Find where the given text appears and provide that cell's center as [x, y] coordinate. 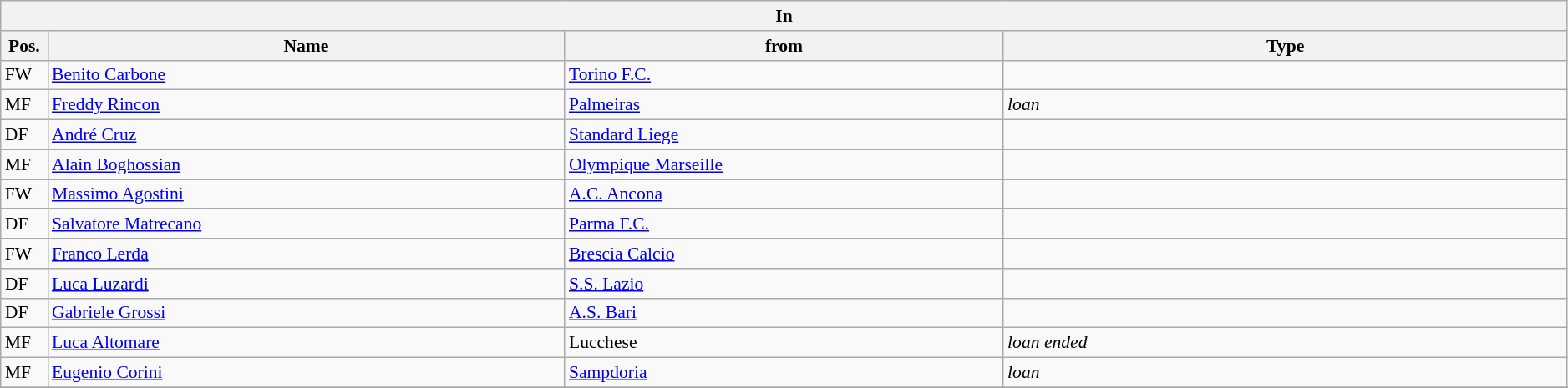
Franco Lerda [306, 254]
Lucchese [784, 343]
Freddy Rincon [306, 105]
Type [1285, 46]
A.S. Bari [784, 313]
André Cruz [306, 135]
Alain Boghossian [306, 164]
from [784, 46]
Massimo Agostini [306, 194]
Torino F.C. [784, 75]
Pos. [24, 46]
Luca Luzardi [306, 284]
Olympique Marseille [784, 164]
A.C. Ancona [784, 194]
Benito Carbone [306, 75]
Sampdoria [784, 373]
Standard Liege [784, 135]
Parma F.C. [784, 224]
Luca Altomare [306, 343]
Eugenio Corini [306, 373]
Name [306, 46]
Salvatore Matrecano [306, 224]
Brescia Calcio [784, 254]
loan ended [1285, 343]
S.S. Lazio [784, 284]
In [784, 16]
Gabriele Grossi [306, 313]
Palmeiras [784, 105]
